Capture the cell that displays the provided text and extract its (x, y) central coordinate. 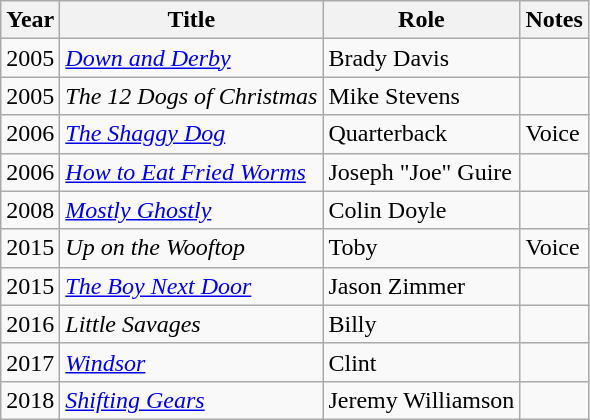
Clint (422, 362)
How to Eat Fried Worms (192, 172)
Mike Stevens (422, 96)
Billy (422, 324)
Notes (554, 20)
Joseph "Joe" Guire (422, 172)
Down and Derby (192, 58)
Jason Zimmer (422, 286)
Colin Doyle (422, 210)
2008 (30, 210)
Mostly Ghostly (192, 210)
Little Savages (192, 324)
The Shaggy Dog (192, 134)
Jeremy Williamson (422, 400)
Year (30, 20)
Role (422, 20)
Brady Davis (422, 58)
The 12 Dogs of Christmas (192, 96)
Windsor (192, 362)
2018 (30, 400)
2016 (30, 324)
2017 (30, 362)
The Boy Next Door (192, 286)
Toby (422, 248)
Title (192, 20)
Up on the Wooftop (192, 248)
Shifting Gears (192, 400)
Quarterback (422, 134)
